Determine the (x, y) coordinate at the center of the cell enclosing the given text.  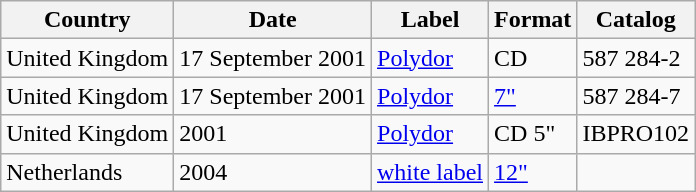
IBPRO102 (636, 134)
2001 (273, 134)
2004 (273, 172)
CD 5" (533, 134)
Netherlands (88, 172)
white label (430, 172)
Catalog (636, 20)
587 284-2 (636, 58)
Label (430, 20)
587 284-7 (636, 96)
12" (533, 172)
CD (533, 58)
Country (88, 20)
Format (533, 20)
7" (533, 96)
Date (273, 20)
